Find where the given text appears and provide that cell's center as (x, y) coordinate. 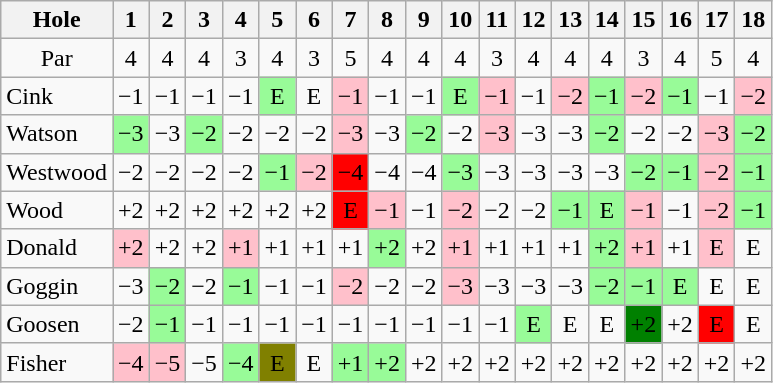
Goggin (57, 286)
16 (680, 20)
Wood (57, 210)
Hole (57, 20)
10 (460, 20)
Fisher (57, 362)
Par (57, 58)
12 (534, 20)
1 (132, 20)
Watson (57, 134)
7 (350, 20)
2 (168, 20)
18 (754, 20)
9 (424, 20)
11 (498, 20)
Cink (57, 96)
6 (314, 20)
17 (716, 20)
15 (644, 20)
13 (570, 20)
8 (388, 20)
Donald (57, 248)
14 (606, 20)
Goosen (57, 324)
Westwood (57, 172)
